From the cell containing the given text, extract its center point as [X, Y] coordinate. 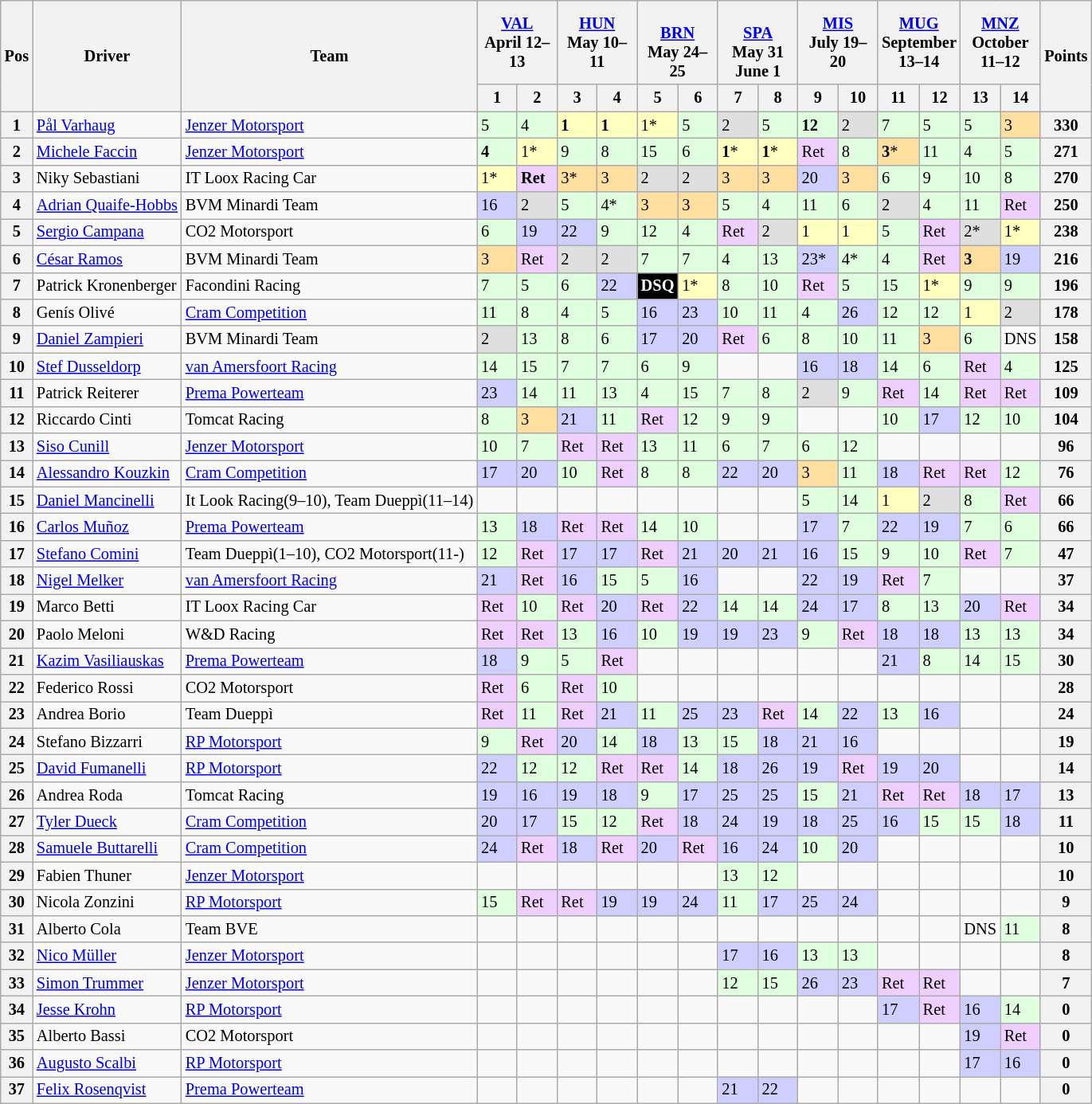
125 [1066, 366]
330 [1066, 125]
Alberto Cola [107, 929]
32 [17, 956]
216 [1066, 259]
Driver [107, 56]
Alessandro Kouzkin [107, 473]
Team Dueppì [330, 714]
MUGSeptember 13–14 [919, 42]
Pos [17, 56]
27 [17, 822]
DSQ [658, 286]
33 [17, 983]
Team [330, 56]
158 [1066, 339]
Andrea Roda [107, 795]
César Ramos [107, 259]
Siso Cunill [107, 447]
47 [1066, 554]
Federico Rossi [107, 687]
Carlos Muñoz [107, 527]
29 [17, 875]
Facondini Racing [330, 286]
270 [1066, 178]
Marco Betti [107, 607]
Alberto Bassi [107, 1036]
Pål Varhaug [107, 125]
BRNMay 24–25 [678, 42]
VALApril 12–13 [517, 42]
Kazim Vasiliauskas [107, 661]
104 [1066, 420]
250 [1066, 206]
Andrea Borio [107, 714]
MNZOctober 11–12 [1000, 42]
196 [1066, 286]
SPAMay 31June 1 [757, 42]
Patrick Kronenberger [107, 286]
Team Dueppì(1–10), CO2 Motorsport(11-) [330, 554]
MISJuly 19–20 [838, 42]
238 [1066, 232]
Nigel Melker [107, 581]
Daniel Zampieri [107, 339]
Tyler Dueck [107, 822]
23* [818, 259]
Simon Trummer [107, 983]
Genís Olivé [107, 312]
Nico Müller [107, 956]
Jesse Krohn [107, 1009]
Stef Dusseldorp [107, 366]
35 [17, 1036]
271 [1066, 151]
Daniel Mancinelli [107, 500]
Augusto Scalbi [107, 1063]
Nicola Zonzini [107, 902]
178 [1066, 312]
W&D Racing [330, 634]
David Fumanelli [107, 768]
Riccardo Cinti [107, 420]
Points [1066, 56]
Stefano Bizzarri [107, 742]
76 [1066, 473]
2* [980, 232]
109 [1066, 393]
Sergio Campana [107, 232]
Felix Rosenqvist [107, 1090]
Fabien Thuner [107, 875]
Stefano Comini [107, 554]
HUNMay 10–11 [597, 42]
Team BVE [330, 929]
It Look Racing(9–10), Team Dueppì(11–14) [330, 500]
Michele Faccin [107, 151]
Samuele Buttarelli [107, 848]
96 [1066, 447]
Adrian Quaife-Hobbs [107, 206]
Patrick Reiterer [107, 393]
Paolo Meloni [107, 634]
Niky Sebastiani [107, 178]
36 [17, 1063]
31 [17, 929]
